Pinpoint the cell where the given text exists, returning its (X, Y) midpoint coordinate. 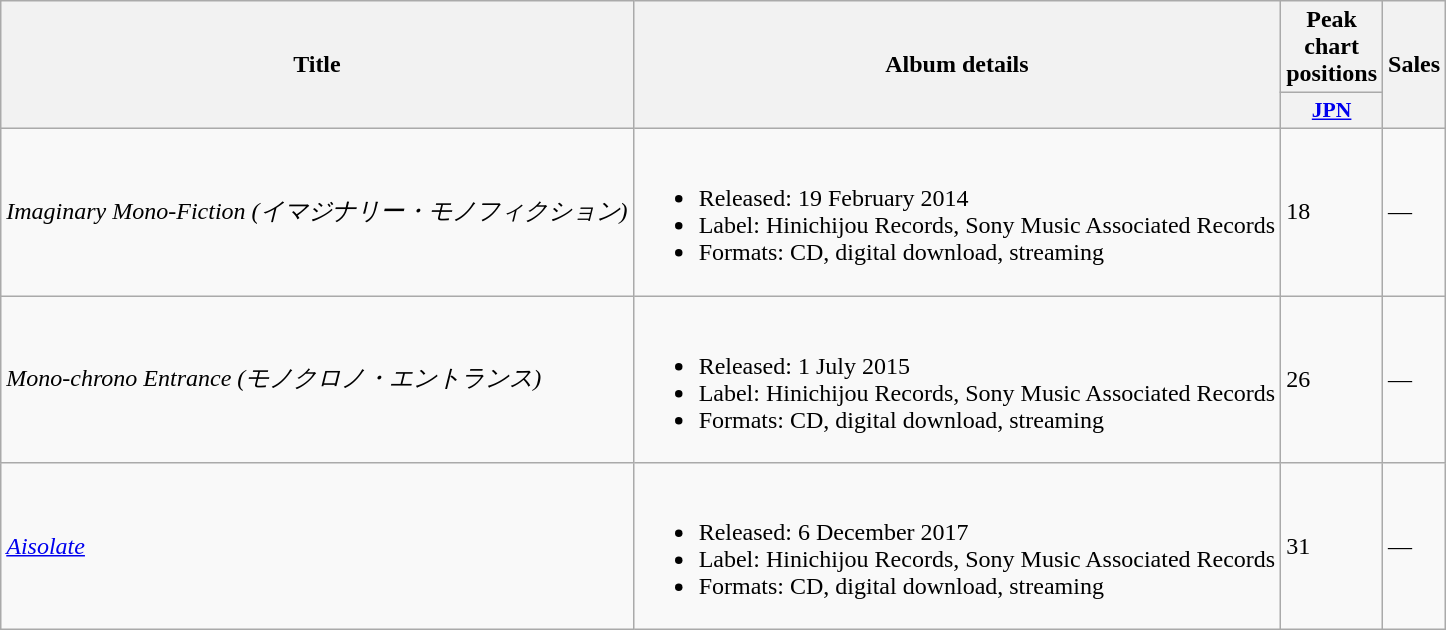
Imaginary Mono-Fiction (イマジナリー・モノフィクション) (317, 212)
Aisolate (317, 546)
Album details (957, 65)
26 (1332, 380)
Mono-chrono Entrance (モノクロノ・エントランス) (317, 380)
31 (1332, 546)
JPN (1332, 111)
18 (1332, 212)
Sales (1414, 65)
Peak chart positions (1332, 47)
Released: 1 July 2015Label: Hinichijou Records, Sony Music Associated RecordsFormats: CD, digital download, streaming (957, 380)
Released: 19 February 2014Label: Hinichijou Records, Sony Music Associated RecordsFormats: CD, digital download, streaming (957, 212)
Title (317, 65)
Released: 6 December 2017Label: Hinichijou Records, Sony Music Associated RecordsFormats: CD, digital download, streaming (957, 546)
